Provide the [X, Y] coordinate of the cell's center where the given text is located.  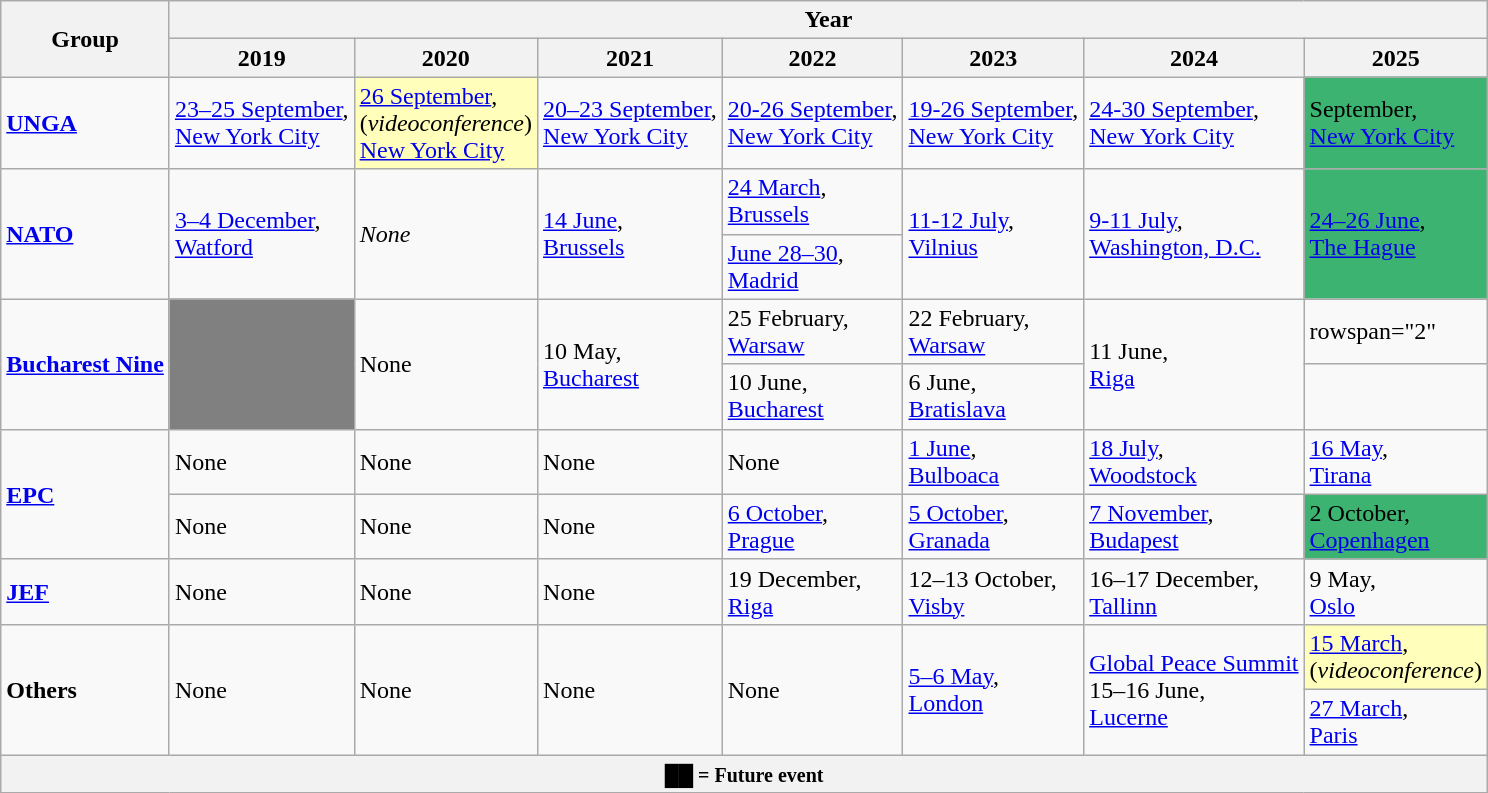
26 September,(videoconference) New York City [446, 123]
24–26 June, The Hague [1396, 234]
2025 [1396, 58]
11 June, Riga [1194, 364]
16 May, Tirana [1396, 462]
9 May, Oslo [1396, 592]
9-11 July, Washington, D.C. [1194, 234]
24 March, Brussels [812, 202]
2 October, Copenhagen [1396, 526]
NATO [86, 234]
23–25 September, New York City [262, 123]
14 June, Brussels [630, 234]
2022 [812, 58]
6 June, Bratislava [994, 396]
2021 [630, 58]
6 October, Prague [812, 526]
11-12 July, Vilnius [994, 234]
15 March,(videoconference) [1396, 656]
12–13 October, Visby [994, 592]
September, New York City [1396, 123]
Global Peace Summit15–16 June, Lucerne [1194, 689]
20–23 September, New York City [630, 123]
Bucharest Nine [86, 364]
2023 [994, 58]
1 June, Bulboaca [994, 462]
27 March, Paris [1396, 722]
10 June, Bucharest [812, 396]
rowspan="2" [1396, 332]
Others [86, 689]
22 February, Warsaw [994, 332]
19 December, Riga [812, 592]
EPC [86, 494]
3–4 December, Watford [262, 234]
24-30 September, New York City [1194, 123]
Year [828, 20]
2024 [1194, 58]
5 October, Granada [994, 526]
7 November, Budapest [1194, 526]
18 July, Woodstock [1194, 462]
2020 [446, 58]
June 28–30, Madrid [812, 266]
5–6 May, London [994, 689]
19-26 September, New York City [994, 123]
2019 [262, 58]
20-26 September, New York City [812, 123]
16–17 December, Tallinn [1194, 592]
JEF [86, 592]
UNGA [86, 123]
10 May, Bucharest [630, 364]
██ = Future event [744, 773]
Group [86, 39]
25 February, Warsaw [812, 332]
